For the text-containing cell, return its midpoint in (x, y) coordinate format. 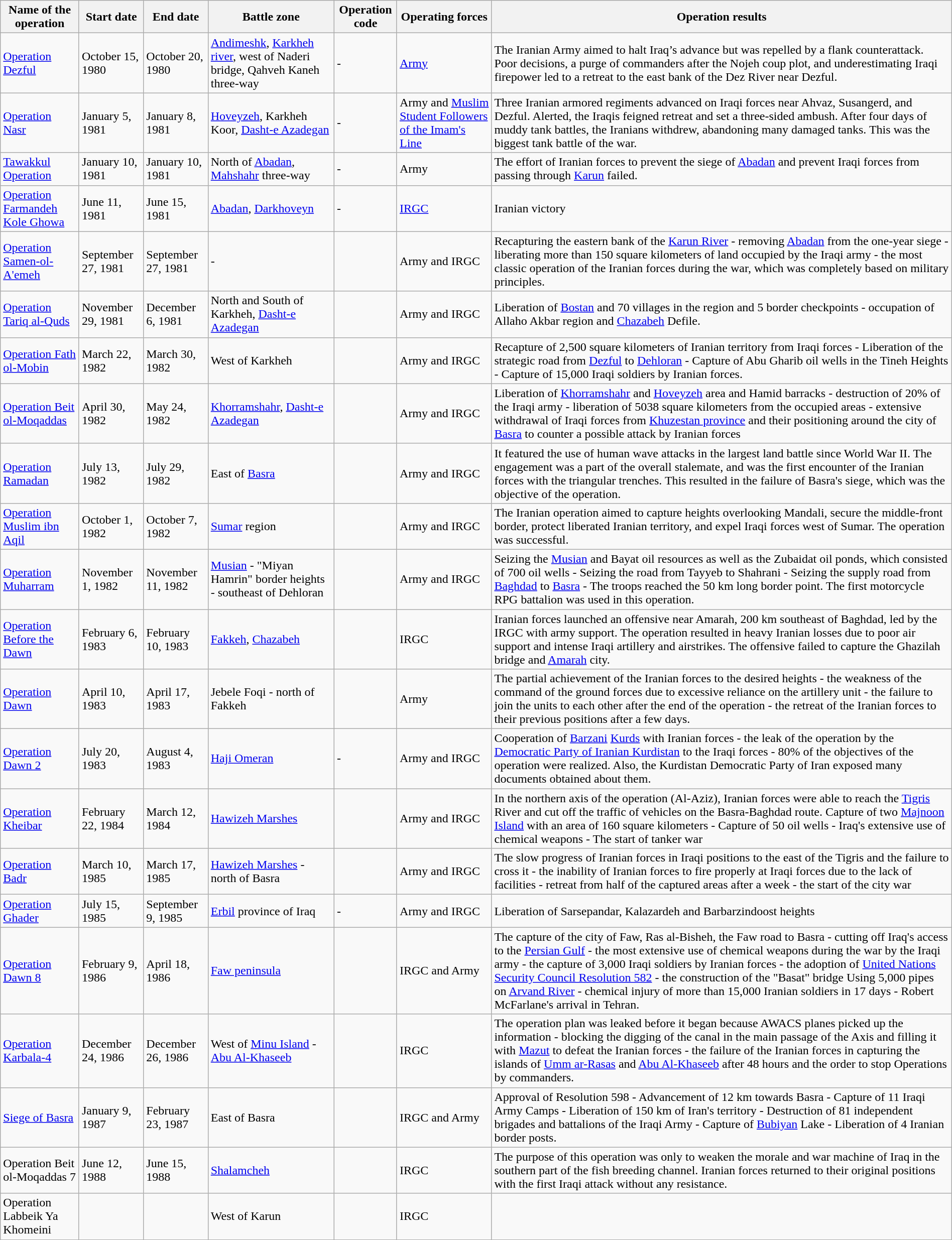
Operation Dawn 8 (40, 971)
Operation Karbala-4 (40, 1051)
February 23, 1987 (176, 1118)
June 11, 1981 (111, 208)
June 15, 1981 (176, 208)
Andimeshk, Karkheh river, west of Naderi bridge, Qahveh Kaneh three-way (271, 63)
Operation Before the Dawn (40, 640)
Hawizeh Marshes - north of Basra (271, 872)
July 29, 1982 (176, 473)
March 12, 1984 (176, 818)
July 20, 1983 (111, 759)
Name of the operation (40, 17)
Operation Farmandeh Kole Ghowa (40, 208)
November 29, 1981 (111, 314)
Operation Labbeik Ya Khomeini (40, 1216)
Start date (111, 17)
March 10, 1985 (111, 872)
October 1, 1982 (111, 526)
March 30, 1982 (176, 360)
Faw peninsula (271, 971)
January 5, 1981 (111, 122)
Operation Ghader (40, 911)
Hawizeh Marshes (271, 818)
End date (176, 17)
Erbil province of Iraq (271, 911)
February 22, 1984 (111, 818)
Operation Fath ol-Mobin (40, 360)
West of Minu Island - Abu Al-Khaseeb (271, 1051)
Haji Omeran (271, 759)
Operation code (366, 17)
Musian - "Miyan Hamrin" border heights - southeast of Dehloran (271, 579)
November 11, 1982 (176, 579)
May 24, 1982 (176, 414)
Operation Beit ol-Moqaddas (40, 414)
Army and Muslim Student Followers of the Imam's Line (444, 122)
West of Karkheh (271, 360)
April 10, 1983 (111, 699)
Operation Muharram (40, 579)
Operation Dezful (40, 63)
Operating forces (444, 17)
Hoveyzeh, Karkheh Koor, Dasht-e Azadegan (271, 122)
February 10, 1983 (176, 640)
February 9, 1986 (111, 971)
October 20, 1980 (176, 63)
April 18, 1986 (176, 971)
June 15, 1988 (176, 1170)
October 7, 1982 (176, 526)
Iranian victory (722, 208)
March 22, 1982 (111, 360)
Liberation of Bostan and 70 villages in the region and 5 border checkpoints - occupation of Allaho Akbar region and Chazabeh Defile. (722, 314)
Operation Muslim ibn Aqil (40, 526)
February 6, 1983 (111, 640)
January 9, 1987 (111, 1118)
July 13, 1982 (111, 473)
July 15, 1985 (111, 911)
Operation Tariq al-Quds (40, 314)
Operation Badr (40, 872)
Abadan, Darkhoveyn (271, 208)
Operation Dawn 2 (40, 759)
Khorramshahr, Dasht-e Azadegan (271, 414)
Operation Dawn (40, 699)
West of Karun (271, 1216)
Tawakkul Operation (40, 169)
December 6, 1981 (176, 314)
Operation Kheibar (40, 818)
Operation Nasr (40, 122)
Operation Ramadan (40, 473)
The effort of Iranian forces to prevent the siege of Abadan and prevent Iraqi forces from passing through Karun failed. (722, 169)
Jebele Foqi - north of Fakkeh (271, 699)
March 17, 1985 (176, 872)
December 26, 1986 (176, 1051)
Operation Beit ol-Moqaddas 7 (40, 1170)
October 15, 1980 (111, 63)
North and South of Karkheh, Dasht-e Azadegan (271, 314)
December 24, 1986 (111, 1051)
Fakkeh, Chazabeh (271, 640)
January 8, 1981 (176, 122)
April 17, 1983 (176, 699)
Battle zone (271, 17)
Liberation of Sarsepandar, Kalazardeh and Barbarzindoost heights (722, 911)
North of Abadan, Mahshahr three-way (271, 169)
Siege of Basra (40, 1118)
Operation Samen-ol-A'emeh (40, 261)
September 9, 1985 (176, 911)
April 30, 1982 (111, 414)
Sumar region (271, 526)
Shalamcheh (271, 1170)
Operation results (722, 17)
August 4, 1983 (176, 759)
June 12, 1988 (111, 1170)
November 1, 1982 (111, 579)
